Scan for the cell matching the given text and deliver its [X, Y] coordinate at center. 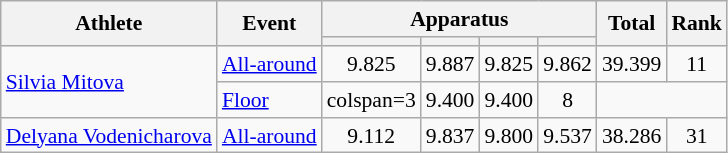
Total [632, 24]
9.887 [450, 64]
colspan=3 [372, 100]
Rank [696, 24]
All-around [270, 64]
11 [696, 64]
39.399 [632, 64]
8 [568, 100]
Athlete [109, 24]
9.862 [568, 64]
Apparatus [460, 19]
Floor [270, 100]
Event [270, 24]
Silvia Mitova [109, 82]
